Return [X, Y] of the center of cell containing provided text 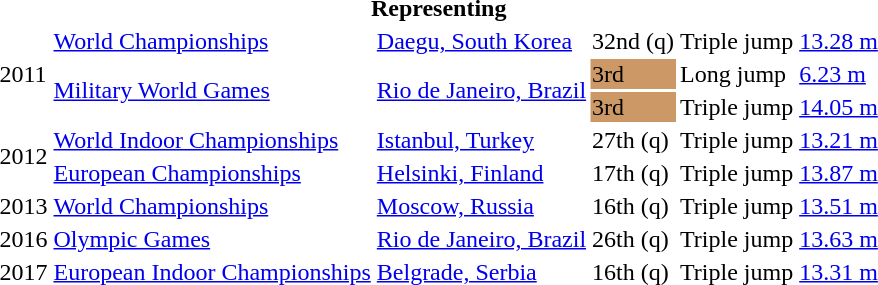
Daegu, South Korea [481, 41]
European Championships [212, 173]
Helsinki, Finland [481, 173]
27th (q) [634, 140]
26th (q) [634, 239]
16th (q) [634, 206]
32nd (q) [634, 41]
Moscow, Russia [481, 206]
17th (q) [634, 173]
World Indoor Championships [212, 140]
Olympic Games [212, 239]
Istanbul, Turkey [481, 140]
Military World Games [212, 90]
Long jump [737, 74]
